Capture the cell that displays the provided text and extract its [X, Y] central coordinate. 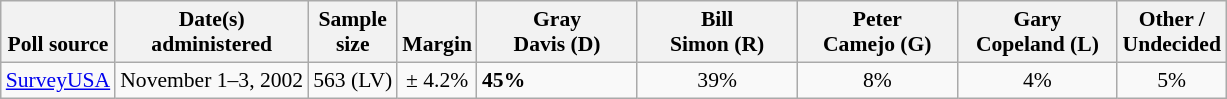
PeterCamejo (G) [877, 32]
45% [557, 80]
8% [877, 80]
Date(s)administered [212, 32]
Other /Undecided [1171, 32]
SurveyUSA [58, 80]
Samplesize [352, 32]
November 1–3, 2002 [212, 80]
GrayDavis (D) [557, 32]
5% [1171, 80]
BillSimon (R) [717, 32]
Poll source [58, 32]
GaryCopeland (L) [1037, 32]
39% [717, 80]
563 (LV) [352, 80]
± 4.2% [437, 80]
4% [1037, 80]
Margin [437, 32]
